Return (X, Y) of the center of cell containing provided text 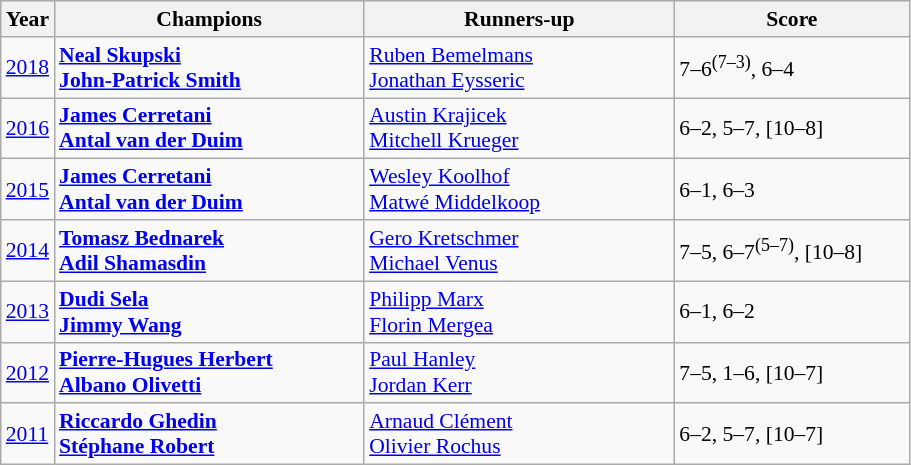
2016 (28, 128)
Dudi Sela Jimmy Wang (209, 312)
Philipp Marx Florin Mergea (519, 312)
6–2, 5–7, [10–8] (792, 128)
Ruben Bemelmans Jonathan Eysseric (519, 68)
2013 (28, 312)
6–1, 6–2 (792, 312)
Runners-up (519, 19)
2015 (28, 190)
7–5, 6–7(5–7), [10–8] (792, 250)
7–5, 1–6, [10–7] (792, 372)
Champions (209, 19)
6–2, 5–7, [10–7] (792, 434)
Neal Skupski John-Patrick Smith (209, 68)
2014 (28, 250)
Paul Hanley Jordan Kerr (519, 372)
Year (28, 19)
Riccardo Ghedin Stéphane Robert (209, 434)
Gero Kretschmer Michael Venus (519, 250)
2011 (28, 434)
6–1, 6–3 (792, 190)
7–6(7–3), 6–4 (792, 68)
Pierre-Hugues Herbert Albano Olivetti (209, 372)
Score (792, 19)
Arnaud Clément Olivier Rochus (519, 434)
Wesley Koolhof Matwé Middelkoop (519, 190)
Austin Krajicek Mitchell Krueger (519, 128)
Tomasz Bednarek Adil Shamasdin (209, 250)
2018 (28, 68)
2012 (28, 372)
